Pinpoint the cell where the given text exists, returning its (x, y) midpoint coordinate. 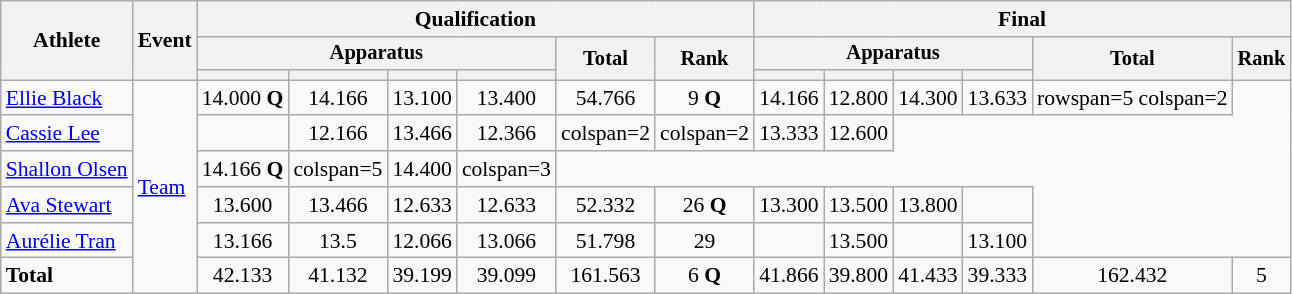
162.432 (1132, 276)
14.166 Q (243, 169)
42.133 (243, 276)
39.199 (422, 276)
26 Q (704, 205)
12.800 (858, 98)
12.366 (506, 134)
14.400 (422, 169)
52.332 (606, 205)
rowspan=5 colspan=2 (1132, 98)
14.300 (928, 98)
13.166 (243, 241)
41.132 (338, 276)
13.5 (338, 241)
Athlete (67, 40)
Cassie Lee (67, 134)
Ava Stewart (67, 205)
Final (1022, 19)
Ellie Black (67, 98)
54.766 (606, 98)
5 (1262, 276)
12.066 (422, 241)
41.866 (788, 276)
13.600 (243, 205)
13.800 (928, 205)
Qualification (476, 19)
13.066 (506, 241)
41.433 (928, 276)
39.099 (506, 276)
39.800 (858, 276)
12.600 (858, 134)
9 Q (704, 98)
39.333 (998, 276)
14.000 Q (243, 98)
13.333 (788, 134)
Event (165, 40)
13.400 (506, 98)
Aurélie Tran (67, 241)
6 Q (704, 276)
13.300 (788, 205)
12.166 (338, 134)
colspan=3 (506, 169)
13.633 (998, 98)
161.563 (606, 276)
51.798 (606, 241)
29 (704, 241)
Team (165, 187)
colspan=5 (338, 169)
Shallon Olsen (67, 169)
